Scan for the cell matching the given text and deliver its (X, Y) coordinate at center. 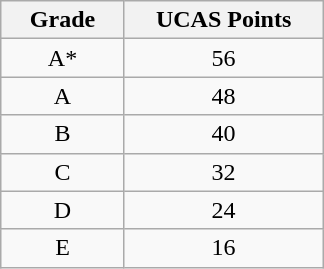
24 (224, 210)
Grade (63, 20)
B (63, 134)
56 (224, 58)
E (63, 248)
UCAS Points (224, 20)
16 (224, 248)
48 (224, 96)
40 (224, 134)
D (63, 210)
A (63, 96)
C (63, 172)
32 (224, 172)
A* (63, 58)
